Search for the cell housing the specified text and yield its (x, y) center coordinate. 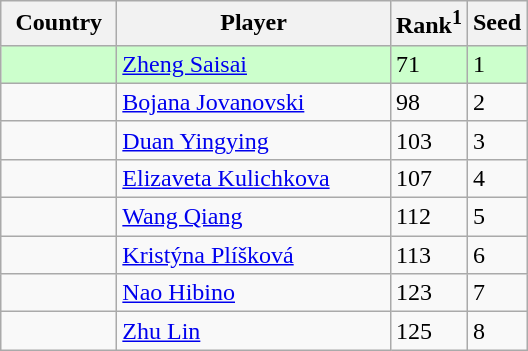
1 (496, 64)
Rank1 (428, 24)
98 (428, 102)
113 (428, 255)
Wang Qiang (254, 217)
Zhu Lin (254, 331)
Elizaveta Kulichkova (254, 178)
107 (428, 178)
103 (428, 140)
Duan Yingying (254, 140)
3 (496, 140)
Nao Hibino (254, 293)
Country (59, 24)
Player (254, 24)
Bojana Jovanovski (254, 102)
4 (496, 178)
123 (428, 293)
8 (496, 331)
125 (428, 331)
2 (496, 102)
Kristýna Plíšková (254, 255)
Seed (496, 24)
112 (428, 217)
7 (496, 293)
71 (428, 64)
Zheng Saisai (254, 64)
6 (496, 255)
5 (496, 217)
